Provide the (x, y) coordinate of the cell's center where the given text is located.  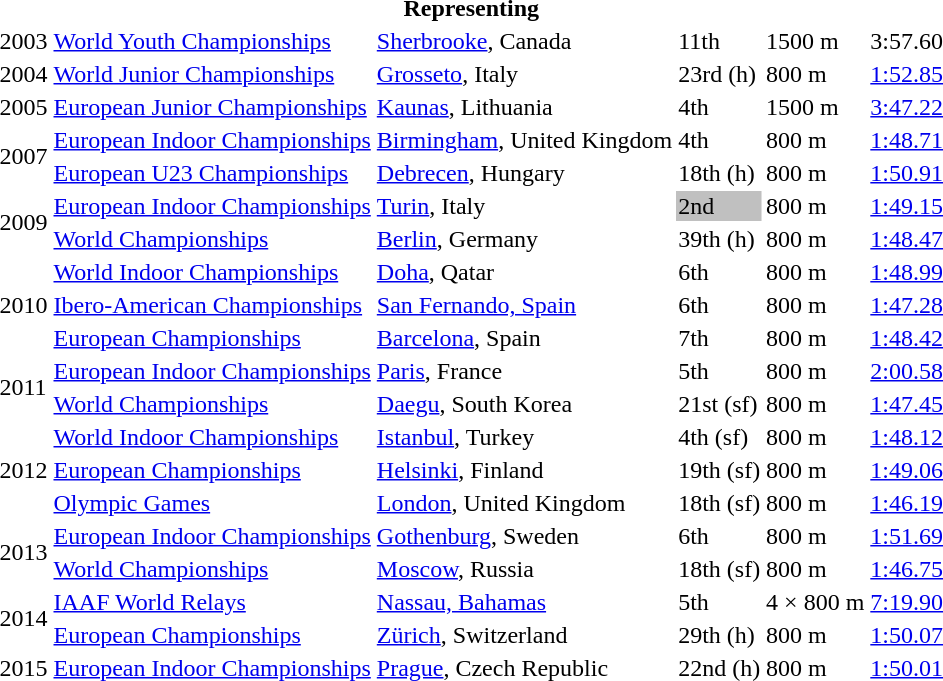
Nassau, Bahamas (524, 602)
World Youth Championships (212, 41)
London, United Kingdom (524, 503)
11th (720, 41)
Birmingham, United Kingdom (524, 140)
Zürich, Switzerland (524, 635)
European U23 Championships (212, 173)
European Junior Championships (212, 107)
San Fernando, Spain (524, 305)
Barcelona, Spain (524, 338)
4 × 800 m (816, 602)
18th (h) (720, 173)
7th (720, 338)
World Junior Championships (212, 74)
IAAF World Relays (212, 602)
Moscow, Russia (524, 569)
Daegu, South Korea (524, 404)
39th (h) (720, 239)
Kaunas, Lithuania (524, 107)
Paris, France (524, 371)
19th (sf) (720, 470)
Debrecen, Hungary (524, 173)
Helsinki, Finland (524, 470)
21st (sf) (720, 404)
4th (sf) (720, 437)
Istanbul, Turkey (524, 437)
Sherbrooke, Canada (524, 41)
Grosseto, Italy (524, 74)
Gothenburg, Sweden (524, 536)
29th (h) (720, 635)
Olympic Games (212, 503)
Ibero-American Championships (212, 305)
Doha, Qatar (524, 272)
23rd (h) (720, 74)
Berlin, Germany (524, 239)
Turin, Italy (524, 206)
2nd (720, 206)
